Determine the (x, y) coordinate at the center of the cell enclosing the given text.  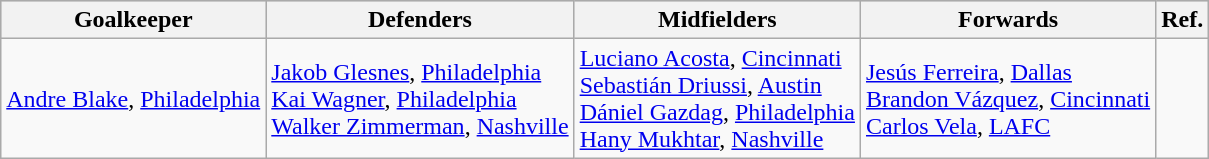
Luciano Acosta, Cincinnati Sebastián Driussi, Austin Dániel Gazdag, Philadelphia Hany Mukhtar, Nashville (717, 98)
Goalkeeper (134, 20)
Defenders (420, 20)
Jakob Glesnes, Philadelphia Kai Wagner, Philadelphia Walker Zimmerman, Nashville (420, 98)
Midfielders (717, 20)
Forwards (1008, 20)
Ref. (1182, 20)
Andre Blake, Philadelphia (134, 98)
Jesús Ferreira, Dallas Brandon Vázquez, Cincinnati Carlos Vela, LAFC (1008, 98)
